Extract the [X, Y] coordinate from the center of the cell holding the provided text.  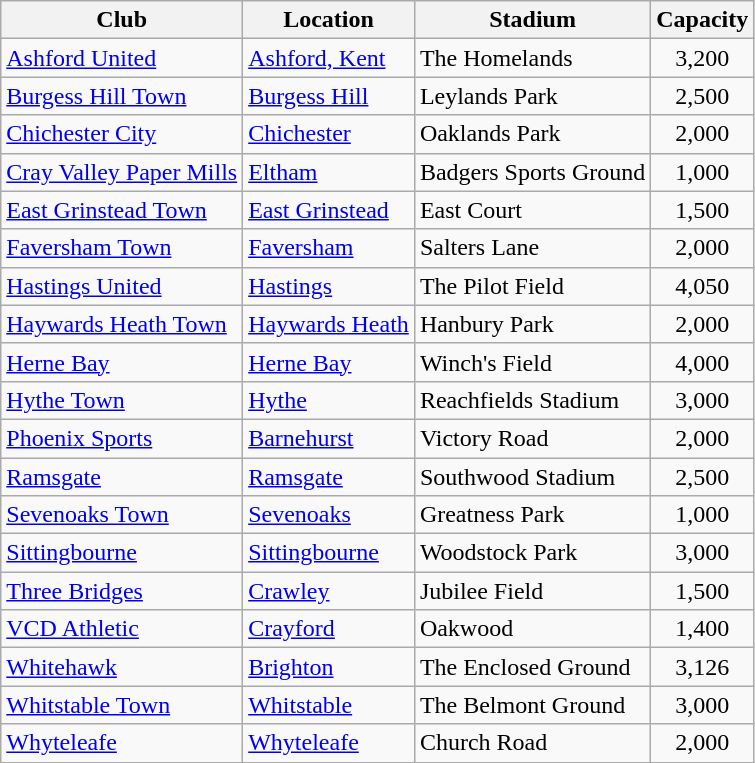
Barnehurst [329, 438]
VCD Athletic [122, 629]
East Grinstead Town [122, 210]
Capacity [702, 20]
Faversham [329, 248]
East Grinstead [329, 210]
Crawley [329, 591]
Southwood Stadium [532, 477]
Badgers Sports Ground [532, 172]
Hastings [329, 286]
Haywards Heath [329, 324]
Ashford, Kent [329, 58]
Eltham [329, 172]
Cray Valley Paper Mills [122, 172]
Chichester City [122, 134]
Hanbury Park [532, 324]
Ashford United [122, 58]
Phoenix Sports [122, 438]
The Homelands [532, 58]
Burgess Hill Town [122, 96]
3,200 [702, 58]
Crayford [329, 629]
Winch's Field [532, 362]
3,126 [702, 667]
The Pilot Field [532, 286]
Leylands Park [532, 96]
Location [329, 20]
1,400 [702, 629]
Whitstable Town [122, 705]
Brighton [329, 667]
Hythe [329, 400]
Reachfields Stadium [532, 400]
East Court [532, 210]
Victory Road [532, 438]
Oaklands Park [532, 134]
Faversham Town [122, 248]
Woodstock Park [532, 553]
4,000 [702, 362]
Whitstable [329, 705]
Jubilee Field [532, 591]
The Belmont Ground [532, 705]
Church Road [532, 743]
Oakwood [532, 629]
Burgess Hill [329, 96]
Salters Lane [532, 248]
Stadium [532, 20]
Chichester [329, 134]
Three Bridges [122, 591]
Sevenoaks [329, 515]
Haywards Heath Town [122, 324]
4,050 [702, 286]
Sevenoaks Town [122, 515]
Hastings United [122, 286]
The Enclosed Ground [532, 667]
Whitehawk [122, 667]
Greatness Park [532, 515]
Club [122, 20]
Hythe Town [122, 400]
